Return the [X, Y] coordinate for the center point of the cell that contains the specified text.  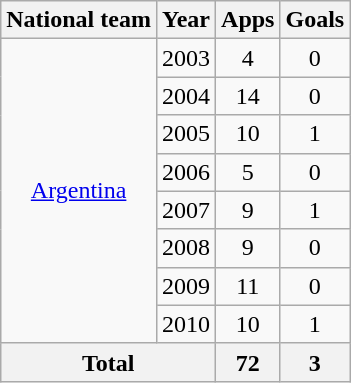
2007 [186, 210]
Year [186, 20]
11 [248, 286]
Apps [248, 20]
2010 [186, 324]
Argentina [79, 191]
2008 [186, 248]
3 [315, 362]
2003 [186, 58]
4 [248, 58]
5 [248, 172]
2006 [186, 172]
14 [248, 96]
Total [108, 362]
Goals [315, 20]
72 [248, 362]
2004 [186, 96]
2005 [186, 134]
2009 [186, 286]
National team [79, 20]
